Find where the given text appears and provide that cell's center as [X, Y] coordinate. 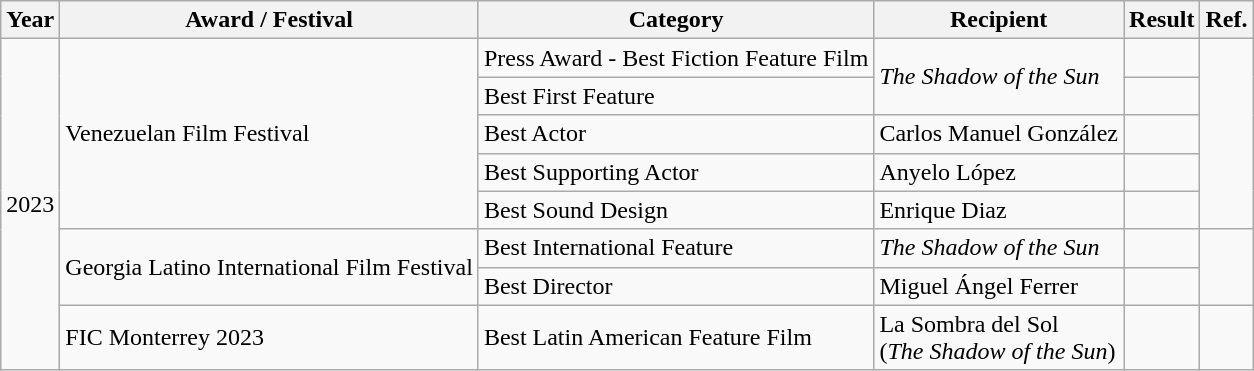
Best Actor [676, 134]
Best First Feature [676, 96]
Carlos Manuel González [999, 134]
Best International Feature [676, 248]
Recipient [999, 20]
La Sombra del Sol(The Shadow of the Sun) [999, 338]
FIC Monterrey 2023 [270, 338]
Best Latin American Feature Film [676, 338]
Best Sound Design [676, 210]
Anyelo López [999, 172]
2023 [30, 205]
Miguel Ángel Ferrer [999, 286]
Press Award - Best Fiction Feature Film [676, 58]
Georgia Latino International Film Festival [270, 267]
Enrique Diaz [999, 210]
Year [30, 20]
Ref. [1226, 20]
Best Director [676, 286]
Award / Festival [270, 20]
Category [676, 20]
Best Supporting Actor [676, 172]
Result [1162, 20]
Venezuelan Film Festival [270, 134]
